Return [x, y] of the center of cell containing provided text 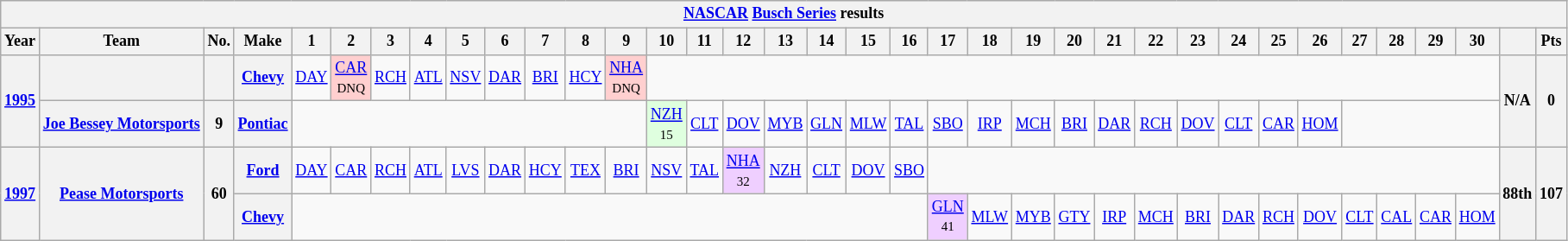
CARDNQ [351, 78]
Pease Motorsports [121, 193]
22 [1156, 41]
29 [1436, 41]
LVS [466, 170]
20 [1074, 41]
5 [466, 41]
CAL [1396, 217]
25 [1279, 41]
60 [219, 193]
23 [1198, 41]
1 [312, 41]
13 [785, 41]
NHA32 [743, 170]
6 [506, 41]
1995 [21, 100]
Team [121, 41]
4 [428, 41]
24 [1239, 41]
2 [351, 41]
NASCAR Busch Series results [784, 14]
GLN41 [948, 217]
21 [1115, 41]
No. [219, 41]
16 [910, 41]
18 [989, 41]
Make [262, 41]
27 [1360, 41]
12 [743, 41]
NZH15 [666, 124]
N/A [1517, 100]
Pontiac [262, 124]
7 [545, 41]
GLN [827, 124]
Year [21, 41]
26 [1320, 41]
Joe Bessey Motorsports [121, 124]
3 [391, 41]
17 [948, 41]
0 [1552, 100]
14 [827, 41]
TEX [585, 170]
Ford [262, 170]
88th [1517, 193]
28 [1396, 41]
30 [1477, 41]
Pts [1552, 41]
10 [666, 41]
1997 [21, 193]
19 [1033, 41]
107 [1552, 193]
NZH [785, 170]
11 [704, 41]
8 [585, 41]
15 [868, 41]
GTY [1074, 217]
NHADNQ [627, 78]
